Output the (X, Y) coordinate of the center of the cell containing the given text.  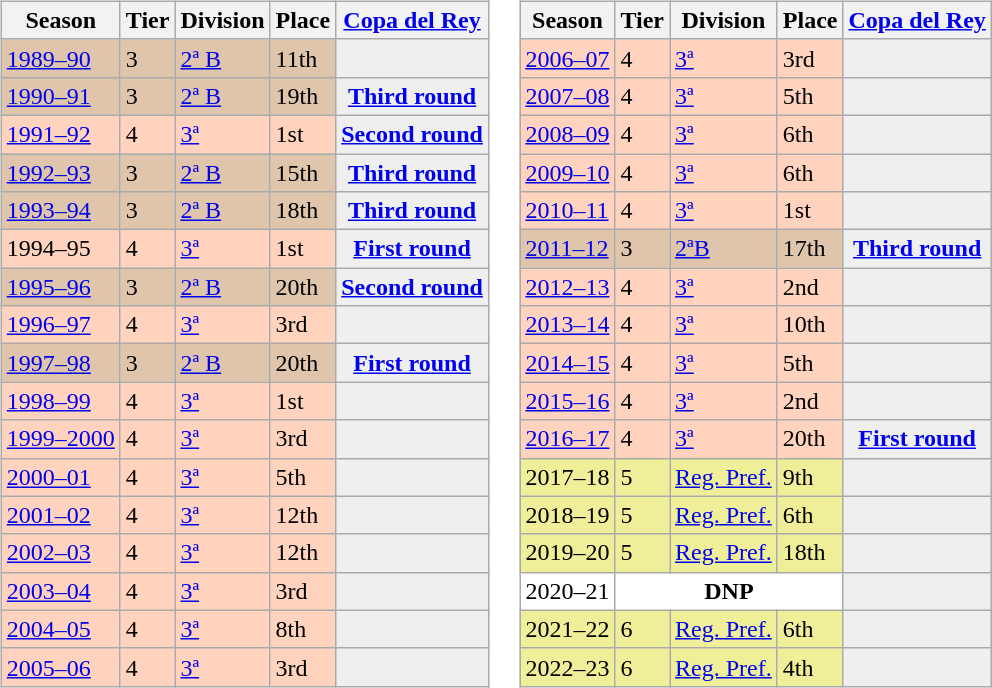
2019–20 (568, 553)
2003–04 (60, 591)
2006–07 (568, 58)
1996–97 (60, 325)
1992–93 (60, 173)
1994–95 (60, 249)
2008–09 (568, 134)
2002–03 (60, 553)
2015–16 (568, 401)
19th (303, 96)
15th (303, 173)
2009–10 (568, 173)
2013–14 (568, 325)
1995–96 (60, 287)
2ªB (724, 249)
1989–90 (60, 58)
2014–15 (568, 363)
1990–91 (60, 96)
2022–23 (568, 667)
DNP (729, 591)
2016–17 (568, 439)
1993–94 (60, 211)
9th (810, 477)
2001–02 (60, 515)
2011–12 (568, 249)
1998–99 (60, 401)
2012–13 (568, 287)
17th (810, 249)
2005–06 (60, 667)
1999–2000 (60, 439)
2020–21 (568, 591)
1997–98 (60, 363)
2007–08 (568, 96)
2010–11 (568, 211)
2018–19 (568, 515)
2004–05 (60, 629)
8th (303, 629)
10th (810, 325)
4th (810, 667)
11th (303, 58)
2017–18 (568, 477)
2000–01 (60, 477)
2021–22 (568, 629)
1991–92 (60, 134)
